Find where the given text appears and provide that cell's center as (X, Y) coordinate. 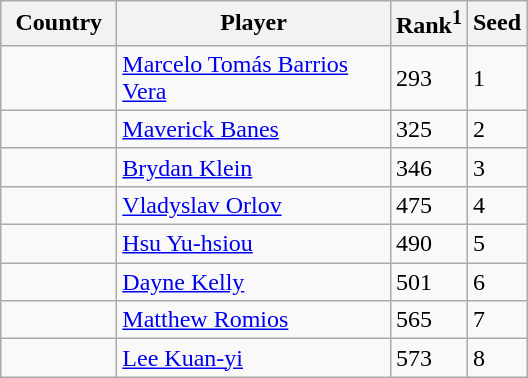
475 (428, 205)
Country (59, 24)
490 (428, 244)
6 (496, 282)
2 (496, 129)
Seed (496, 24)
4 (496, 205)
565 (428, 320)
573 (428, 358)
7 (496, 320)
Player (254, 24)
293 (428, 78)
Brydan Klein (254, 167)
1 (496, 78)
5 (496, 244)
Dayne Kelly (254, 282)
Rank1 (428, 24)
Lee Kuan-yi (254, 358)
501 (428, 282)
325 (428, 129)
8 (496, 358)
Hsu Yu-hsiou (254, 244)
Vladyslav Orlov (254, 205)
Marcelo Tomás Barrios Vera (254, 78)
Matthew Romios (254, 320)
3 (496, 167)
Maverick Banes (254, 129)
346 (428, 167)
